Return [X, Y] of the center of cell containing provided text 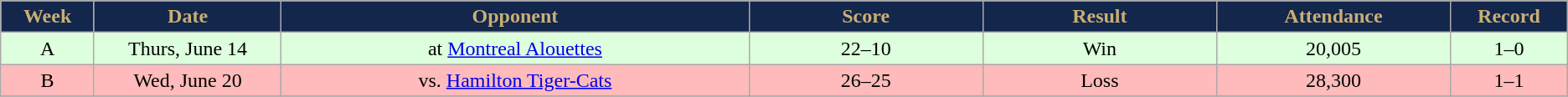
Win [1099, 48]
Thurs, June 14 [188, 48]
20,005 [1333, 48]
vs. Hamilton Tiger-Cats [515, 80]
Date [188, 17]
22–10 [866, 48]
Week [48, 17]
1–1 [1509, 80]
Attendance [1333, 17]
A [48, 48]
28,300 [1333, 80]
26–25 [866, 80]
Loss [1099, 80]
Record [1509, 17]
B [48, 80]
at Montreal Alouettes [515, 48]
Score [866, 17]
Opponent [515, 17]
Wed, June 20 [188, 80]
1–0 [1509, 48]
Result [1099, 17]
